Scan for the cell matching the given text and deliver its [X, Y] coordinate at center. 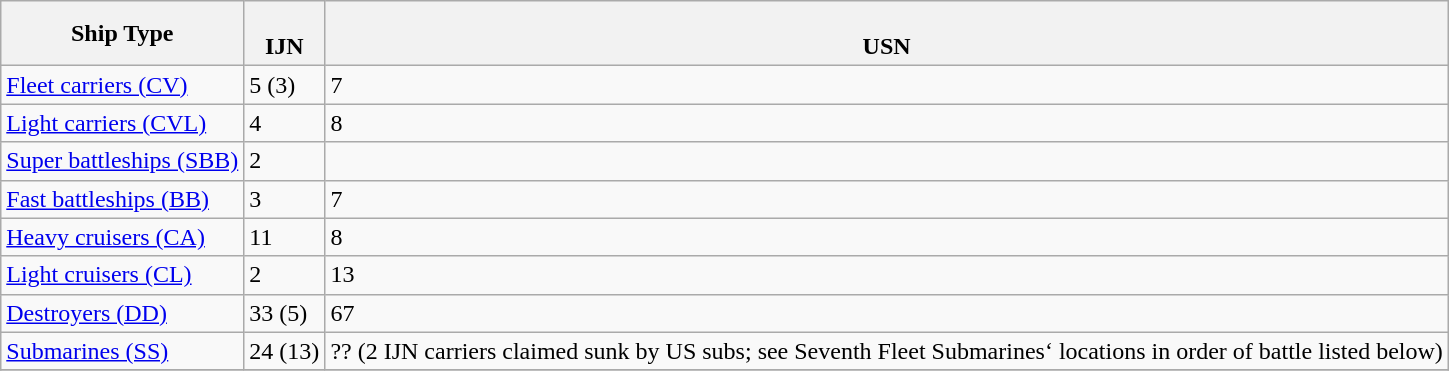
Light cruisers (CL) [122, 275]
33 (5) [284, 313]
13 [886, 275]
USN [886, 34]
Submarines (SS) [122, 351]
Fast battleships (BB) [122, 199]
?? (2 IJN carriers claimed sunk by US subs; see Seventh Fleet Submarines‘ locations in order of battle listed below) [886, 351]
IJN [284, 34]
67 [886, 313]
Fleet carriers (CV) [122, 85]
11 [284, 237]
3 [284, 199]
Light carriers (CVL) [122, 123]
24 (13) [284, 351]
Heavy cruisers (CA) [122, 237]
Super battleships (SBB) [122, 161]
4 [284, 123]
5 (3) [284, 85]
Destroyers (DD) [122, 313]
Ship Type [122, 34]
